Find where the given text appears and provide that cell's center as (X, Y) coordinate. 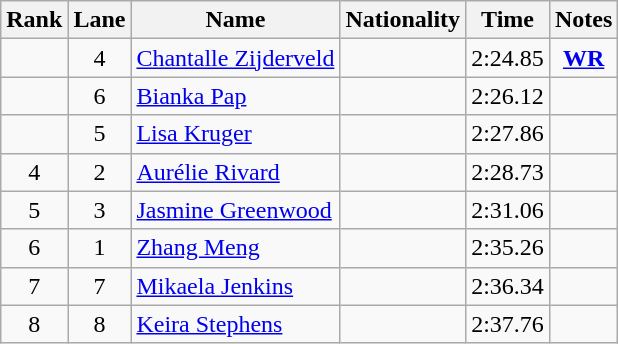
2:26.12 (508, 96)
Zhang Meng (236, 248)
2:35.26 (508, 248)
Name (236, 20)
Notes (583, 20)
WR (583, 58)
2:24.85 (508, 58)
Bianka Pap (236, 96)
Aurélie Rivard (236, 172)
Jasmine Greenwood (236, 210)
2:27.86 (508, 134)
Rank (34, 20)
Chantalle Zijderveld (236, 58)
Time (508, 20)
Keira Stephens (236, 324)
Lane (100, 20)
Nationality (403, 20)
Lisa Kruger (236, 134)
2 (100, 172)
3 (100, 210)
2:37.76 (508, 324)
1 (100, 248)
2:28.73 (508, 172)
Mikaela Jenkins (236, 286)
2:31.06 (508, 210)
2:36.34 (508, 286)
